Return [X, Y] of the center of cell containing provided text 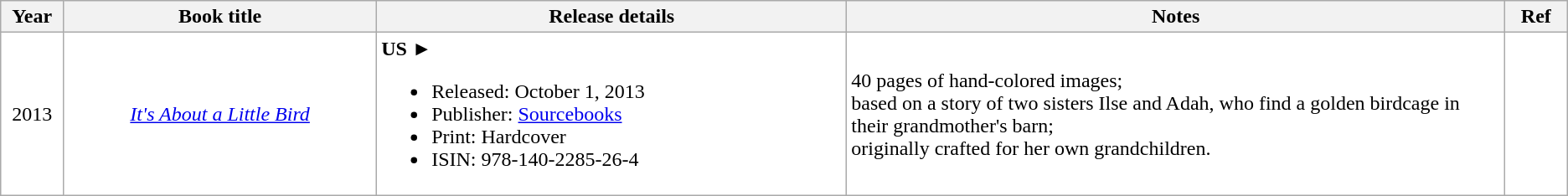
US ►Released: October 1, 2013Publisher: SourcebooksPrint: HardcoverISIN: 978-140-2285-26-4 [611, 114]
2013 [32, 114]
Ref [1536, 17]
Year [32, 17]
It's About a Little Bird [220, 114]
Release details [611, 17]
Book title [220, 17]
Notes [1176, 17]
